From the cell containing the given text, extract its center point as (x, y) coordinate. 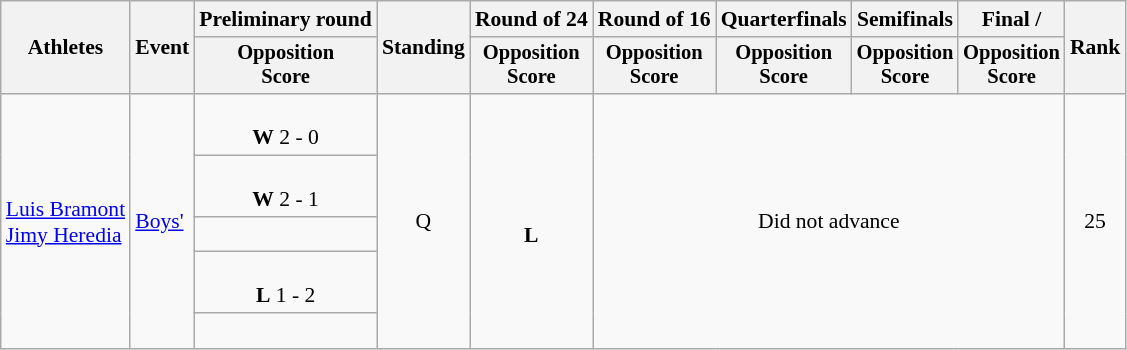
Semifinals (906, 19)
Boys' (162, 222)
Round of 16 (654, 19)
Luis BramontJimy Heredia (66, 222)
Rank (1096, 48)
Standing (424, 48)
W 2 - 0 (286, 124)
Did not advance (829, 222)
Round of 24 (532, 19)
Athletes (66, 48)
Q (424, 222)
Final / (1012, 19)
L 1 - 2 (286, 282)
L (532, 222)
Event (162, 48)
Preliminary round (286, 19)
Quarterfinals (784, 19)
W 2 - 1 (286, 186)
25 (1096, 222)
